Return the [X, Y] coordinate for the center point of the cell that contains the specified text.  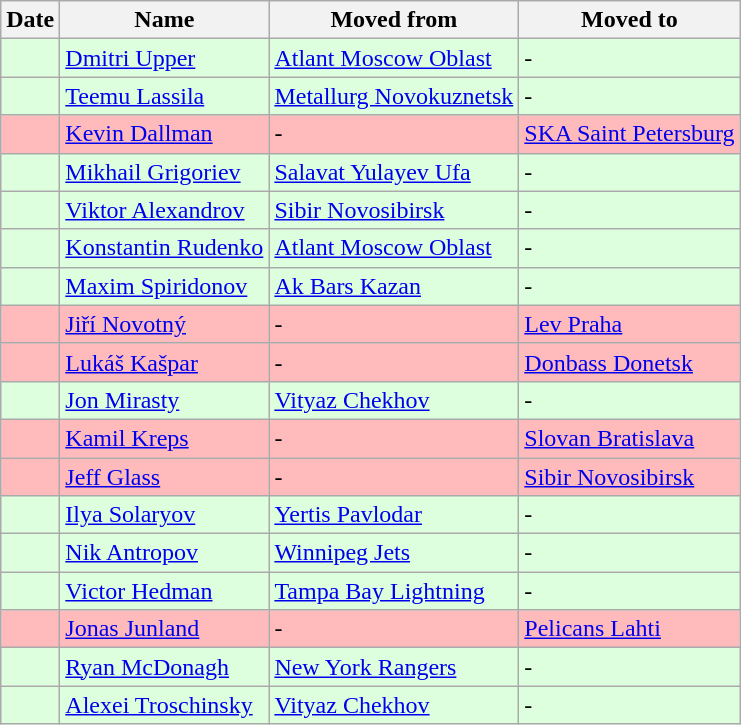
SKA Saint Petersburg [630, 134]
Moved from [394, 20]
Dmitri Upper [164, 58]
Date [30, 20]
Ilya Solaryov [164, 515]
Metallurg Novokuznetsk [394, 96]
Salavat Yulayev Ufa [394, 172]
Konstantin Rudenko [164, 248]
Nik Antropov [164, 553]
Pelicans Lahti [630, 629]
Ryan McDonagh [164, 667]
Kevin Dallman [164, 134]
Donbass Donetsk [630, 362]
Moved to [630, 20]
Mikhail Grigoriev [164, 172]
Alexei Troschinsky [164, 705]
Jonas Junland [164, 629]
Viktor Alexandrov [164, 210]
New York Rangers [394, 667]
Jeff Glass [164, 477]
Lukáš Kašpar [164, 362]
Winnipeg Jets [394, 553]
Kamil Kreps [164, 438]
Tampa Bay Lightning [394, 591]
Maxim Spiridonov [164, 286]
Jiří Novotný [164, 324]
Teemu Lassila [164, 96]
Name [164, 20]
Lev Praha [630, 324]
Slovan Bratislava [630, 438]
Yertis Pavlodar [394, 515]
Ak Bars Kazan [394, 286]
Jon Mirasty [164, 400]
Victor Hedman [164, 591]
